Detect which cell encompasses the target text, then output its (x, y) center coordinate. 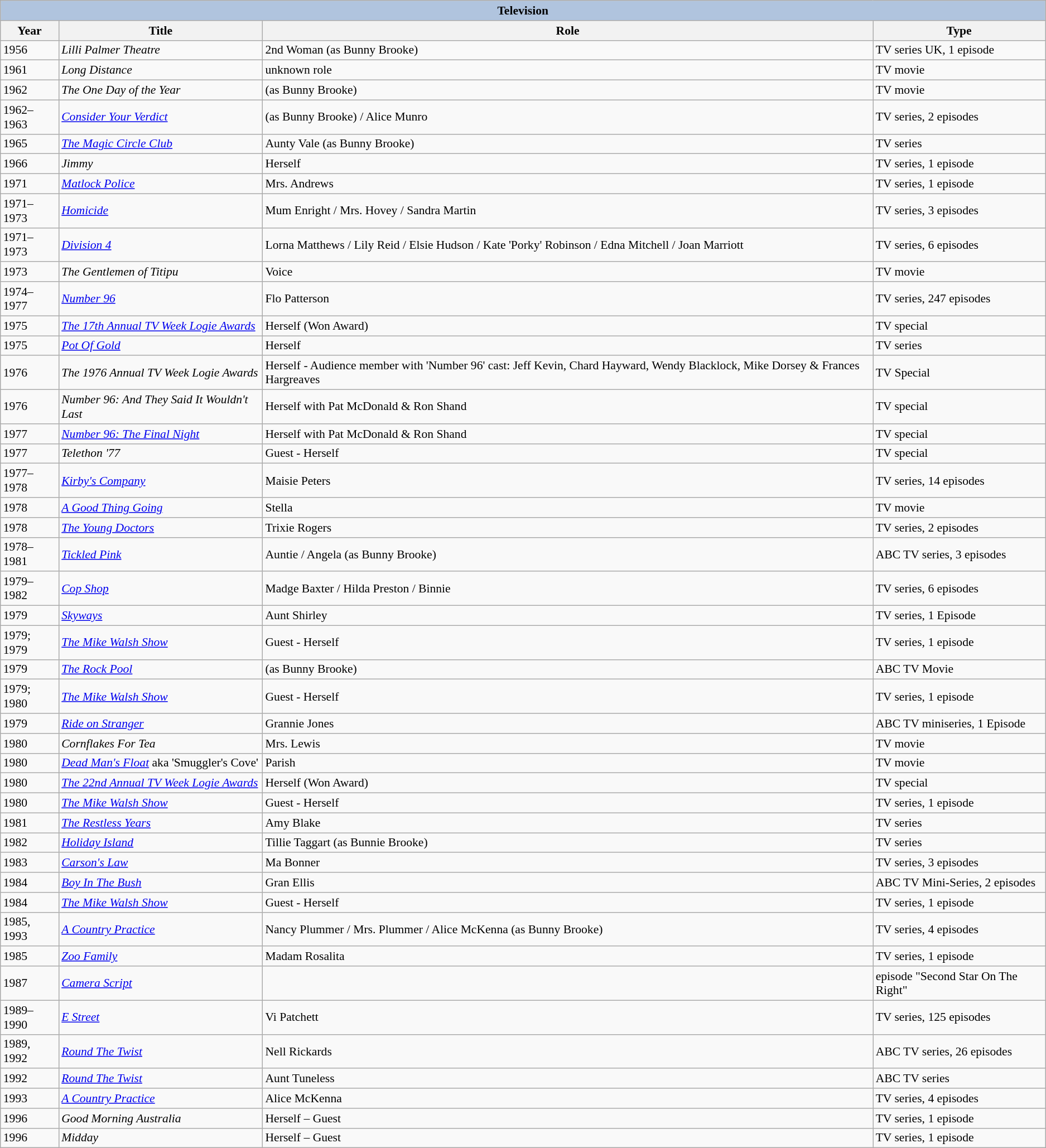
1981 (30, 823)
1965 (30, 144)
Grannie Jones (567, 723)
1979–1982 (30, 589)
Number 96: And They Said It Wouldn't Last (161, 407)
Consider Your Verdict (161, 117)
Ma Bonner (567, 863)
1985, 1993 (30, 929)
Alice McKenna (567, 1098)
1983 (30, 863)
1966 (30, 164)
1989, 1992 (30, 1051)
Boy In The Bush (161, 882)
Aunty Vale (as Bunny Brooke) (567, 144)
Mrs. Lewis (567, 744)
1982 (30, 843)
The 1976 Annual TV Week Logie Awards (161, 373)
TV series, 125 episodes (960, 1017)
TV Special (960, 373)
unknown role (567, 70)
Lorna Matthews / Lily Reid / Elsie Hudson / Kate 'Porky' Robinson / Edna Mitchell / Joan Marriott (567, 244)
Skyways (161, 616)
TV series, 14 episodes (960, 481)
ABC TV series, 26 episodes (960, 1051)
Stella (567, 508)
Dead Man's Float aka 'Smuggler's Cove' (161, 763)
Madam Rosalita (567, 957)
1977–1978 (30, 481)
Good Morning Australia (161, 1118)
Mum Enright / Mrs. Hovey / Sandra Martin (567, 211)
ABC TV Mini-Series, 2 episodes (960, 882)
The Gentlemen of Titipu (161, 272)
(as Bunny Brooke) / Alice Munro (567, 117)
ABC TV miniseries, 1 Episode (960, 723)
1962–1963 (30, 117)
Camera Script (161, 983)
Mrs. Andrews (567, 184)
Matlock Police (161, 184)
Ride on Stranger (161, 723)
The Young Doctors (161, 528)
Division 4 (161, 244)
Role (567, 31)
Number 96 (161, 299)
1973 (30, 272)
Zoo Family (161, 957)
Cop Shop (161, 589)
Midday (161, 1138)
Title (161, 31)
1989–1990 (30, 1017)
episode "Second Star On The Right" (960, 983)
1971 (30, 184)
2nd Woman (as Bunny Brooke) (567, 50)
Flo Patterson (567, 299)
Carson's Law (161, 863)
ABC TV series, 3 episodes (960, 554)
Aunt Shirley (567, 616)
1956 (30, 50)
Herself - Audience member with 'Number 96' cast: Jeff Kevin, Chard Hayward, Wendy Blacklock, Mike Dorsey & Frances Hargreaves (567, 373)
The 22nd Annual TV Week Logie Awards (161, 783)
Amy Blake (567, 823)
Pot Of Gold (161, 346)
The 17th Annual TV Week Logie Awards (161, 326)
Tickled Pink (161, 554)
The Rock Pool (161, 669)
A Good Thing Going (161, 508)
Homicide (161, 211)
1961 (30, 70)
Vi Patchett (567, 1017)
TV series, 1 Episode (960, 616)
Parish (567, 763)
The Magic Circle Club (161, 144)
Nell Rickards (567, 1051)
Maisie Peters (567, 481)
1979; 1980 (30, 696)
Long Distance (161, 70)
1978–1981 (30, 554)
1985 (30, 957)
1987 (30, 983)
1962 (30, 90)
Lilli Palmer Theatre (161, 50)
Voice (567, 272)
Gran Ellis (567, 882)
Aunt Tuneless (567, 1079)
Holiday Island (161, 843)
ABC TV series (960, 1079)
Tillie Taggart (as Bunnie Brooke) (567, 843)
1974–1977 (30, 299)
1979; 1979 (30, 643)
Year (30, 31)
The Restless Years (161, 823)
Nancy Plummer / Mrs. Plummer / Alice McKenna (as Bunny Brooke) (567, 929)
TV series UK, 1 episode (960, 50)
Television (523, 11)
E Street (161, 1017)
The One Day of the Year (161, 90)
Cornflakes For Tea (161, 744)
ABC TV Movie (960, 669)
1993 (30, 1098)
Trixie Rogers (567, 528)
Madge Baxter / Hilda Preston / Binnie (567, 589)
Type (960, 31)
Kirby's Company (161, 481)
Jimmy (161, 164)
TV series, 247 episodes (960, 299)
Auntie / Angela (as Bunny Brooke) (567, 554)
1992 (30, 1079)
Telethon '77 (161, 454)
Number 96: The Final Night (161, 434)
